Extract the (X, Y) coordinate from the center of the cell holding the provided text.  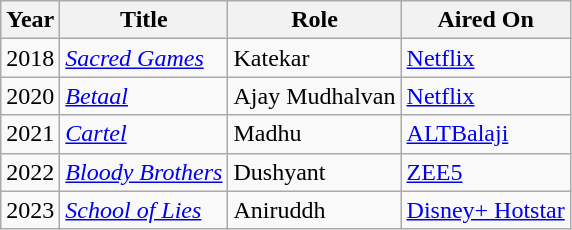
Cartel (144, 134)
Katekar (314, 58)
Ajay Mudhalvan (314, 96)
Sacred Games (144, 58)
Role (314, 20)
2022 (30, 172)
Bloody Brothers (144, 172)
ALTBalaji (486, 134)
2021 (30, 134)
Dushyant (314, 172)
2018 (30, 58)
Title (144, 20)
Betaal (144, 96)
ZEE5 (486, 172)
2023 (30, 210)
Aired On (486, 20)
2020 (30, 96)
Aniruddh (314, 210)
Madhu (314, 134)
Disney+ Hotstar (486, 210)
Year (30, 20)
School of Lies (144, 210)
